Locate the cell with the specified text and output its [X, Y] center coordinate. 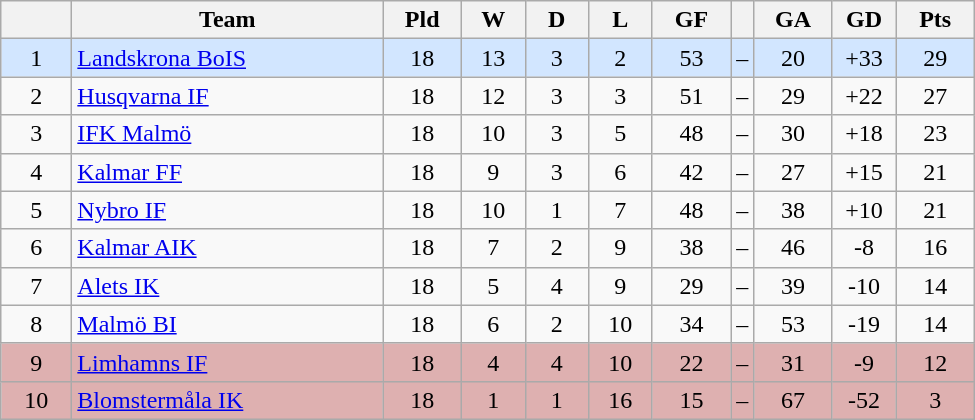
30 [794, 134]
22 [692, 362]
+33 [864, 58]
Kalmar AIK [228, 248]
46 [794, 248]
39 [794, 286]
-10 [864, 286]
20 [794, 58]
67 [794, 400]
+10 [864, 210]
13 [493, 58]
Pts [936, 20]
8 [36, 324]
Limhamns IF [228, 362]
-8 [864, 248]
Team [228, 20]
W [493, 20]
D [557, 20]
GF [692, 20]
34 [692, 324]
Landskrona BoIS [228, 58]
IFK Malmö [228, 134]
+15 [864, 172]
Kalmar FF [228, 172]
42 [692, 172]
Nybro IF [228, 210]
-19 [864, 324]
23 [936, 134]
15 [692, 400]
+22 [864, 96]
+18 [864, 134]
51 [692, 96]
Malmö BI [228, 324]
Pld [422, 20]
GA [794, 20]
Blomstermåla IK [228, 400]
-52 [864, 400]
-9 [864, 362]
Husqvarna IF [228, 96]
31 [794, 362]
Alets IK [228, 286]
L [621, 20]
GD [864, 20]
